Capture the cell that displays the provided text and extract its [X, Y] central coordinate. 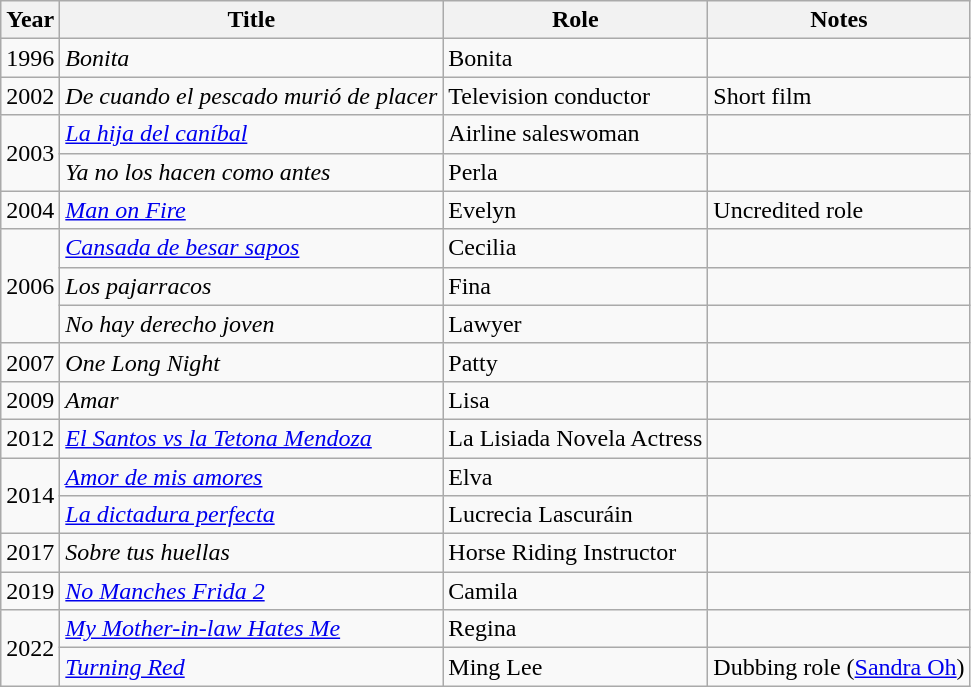
Title [252, 20]
La Lisiada Novela Actress [576, 438]
Horse Riding Instructor [576, 553]
Ming Lee [576, 667]
Short film [839, 96]
Ya no los hacen como antes [252, 172]
2012 [30, 438]
Cansada de besar sapos [252, 248]
No hay derecho joven [252, 324]
Regina [576, 629]
Los pajarracos [252, 286]
My Mother-in-law Hates Me [252, 629]
2009 [30, 400]
Uncredited role [839, 210]
El Santos vs la Tetona Mendoza [252, 438]
Elva [576, 477]
Airline saleswoman [576, 134]
2006 [30, 286]
2019 [30, 591]
La hija del caníbal [252, 134]
2014 [30, 496]
No Manches Frida 2 [252, 591]
Lawyer [576, 324]
Lucrecia Lascuráin [576, 515]
Television conductor [576, 96]
Amar [252, 400]
1996 [30, 58]
Lisa [576, 400]
De cuando el pescado murió de placer [252, 96]
Camila [576, 591]
Cecilia [576, 248]
Notes [839, 20]
2007 [30, 362]
2003 [30, 153]
2022 [30, 648]
La dictadura perfecta [252, 515]
Role [576, 20]
Evelyn [576, 210]
One Long Night [252, 362]
2017 [30, 553]
Dubbing role (Sandra Oh) [839, 667]
Amor de mis amores [252, 477]
2002 [30, 96]
Perla [576, 172]
2004 [30, 210]
Patty [576, 362]
Sobre tus huellas [252, 553]
Turning Red [252, 667]
Fina [576, 286]
Year [30, 20]
Man on Fire [252, 210]
